Determine the [x, y] coordinate at the center of the cell enclosing the given text.  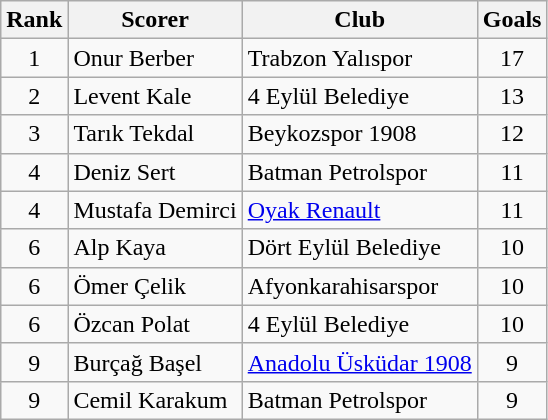
Mustafa Demirci [155, 210]
Tarık Tekdal [155, 134]
Beykozspor 1908 [360, 134]
12 [512, 134]
3 [34, 134]
Club [360, 20]
Trabzon Yalıspor [360, 58]
2 [34, 96]
Özcan Polat [155, 324]
Alp Kaya [155, 248]
Anadolu Üsküdar 1908 [360, 362]
Cemil Karakum [155, 400]
Oyak Renault [360, 210]
Deniz Sert [155, 172]
17 [512, 58]
Rank [34, 20]
13 [512, 96]
Afyonkarahisarspor [360, 286]
1 [34, 58]
Goals [512, 20]
Levent Kale [155, 96]
Burçağ Başel [155, 362]
Dört Eylül Belediye [360, 248]
Scorer [155, 20]
Ömer Çelik [155, 286]
Onur Berber [155, 58]
